Find where the given text appears and provide that cell's center as [x, y] coordinate. 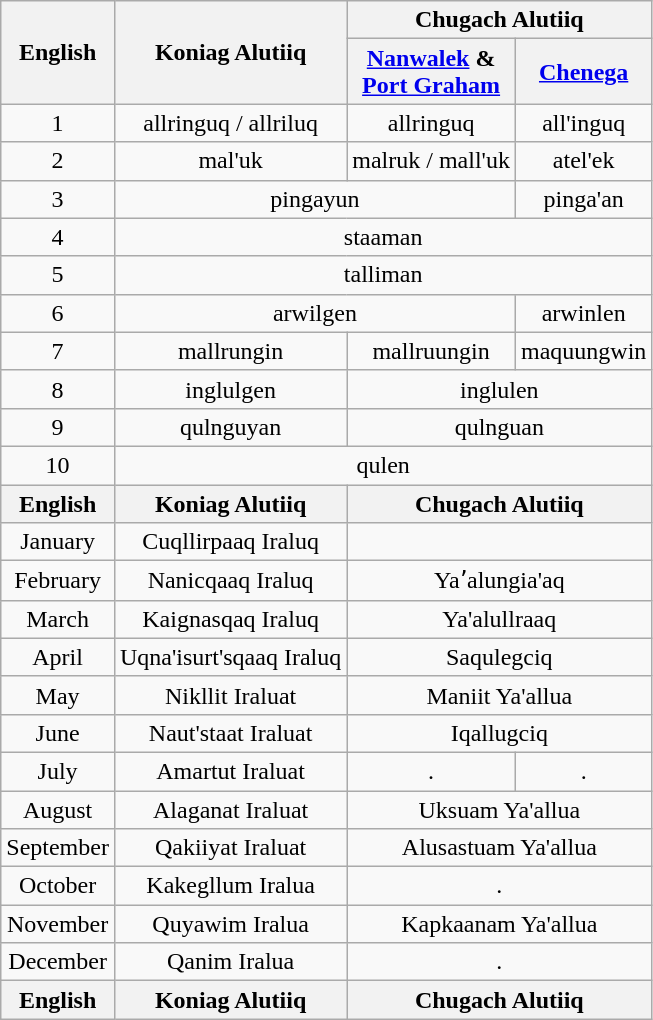
Amartut Iraluat [230, 771]
March [58, 619]
staaman [382, 237]
January [58, 542]
Quyawim Iralua [230, 924]
inglulgen [230, 389]
3 [58, 199]
5 [58, 275]
Cuqllirpaaq Iraluq [230, 542]
June [58, 733]
Yaʼalungia'aq [500, 581]
qulnguan [500, 427]
2 [58, 161]
Saqulegciq [500, 657]
December [58, 962]
arwilgen [314, 313]
10 [58, 465]
Alaganat Iraluat [230, 809]
July [58, 771]
mallrungin [230, 351]
6 [58, 313]
mallruungin [432, 351]
1 [58, 123]
pinga'an [583, 199]
8 [58, 389]
malruk / mall'uk [432, 161]
April [58, 657]
August [58, 809]
Kakegllum Iralua [230, 886]
Iqallugciq [500, 733]
Nanwalek &Port Graham [432, 72]
Ya'alullraaq [500, 619]
Uqna'isurt'sqaaq Iraluq [230, 657]
October [58, 886]
Qanim Iralua [230, 962]
Kaignasqaq Iraluq [230, 619]
maquungwin [583, 351]
Naut'staat Iraluat [230, 733]
Qakiiyat Iraluat [230, 848]
arwinlen [583, 313]
7 [58, 351]
qulnguyan [230, 427]
qulen [382, 465]
9 [58, 427]
Uksuam Ya'allua [500, 809]
February [58, 581]
May [58, 695]
talliman [382, 275]
Kapkaanam Ya'allua [500, 924]
allringuq / allriluq [230, 123]
all'inguq [583, 123]
Chenega [583, 72]
Maniit Ya'allua [500, 695]
November [58, 924]
Nanicqaaq Iraluq [230, 581]
mal'uk [230, 161]
inglulen [500, 389]
atel'ek [583, 161]
pingayun [314, 199]
allringuq [432, 123]
September [58, 848]
Nikllit Iraluat [230, 695]
4 [58, 237]
Alusastuam Ya'allua [500, 848]
